Find where the given text appears and provide that cell's center as [X, Y] coordinate. 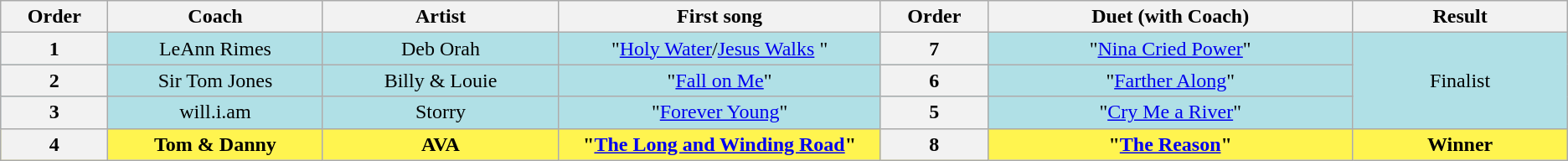
Artist [441, 17]
7 [934, 49]
"Holy Water/Jesus Walks " [720, 49]
AVA [441, 144]
Result [1460, 17]
"The Long and Winding Road" [720, 144]
5 [934, 112]
Tom & Danny [215, 144]
"Cry Me a River" [1170, 112]
LeAnn Rimes [215, 49]
"Forever Young" [720, 112]
1 [54, 49]
"Fall on Me" [720, 80]
Sir Tom Jones [215, 80]
8 [934, 144]
3 [54, 112]
4 [54, 144]
Storry [441, 112]
Winner [1460, 144]
"Nina Cried Power" [1170, 49]
6 [934, 80]
Finalist [1460, 80]
First song [720, 17]
Coach [215, 17]
Duet (with Coach) [1170, 17]
2 [54, 80]
will.i.am [215, 112]
"The Reason" [1170, 144]
Billy & Louie [441, 80]
Deb Orah [441, 49]
"Farther Along" [1170, 80]
